Determine the (X, Y) coordinate at the center of the cell enclosing the given text.  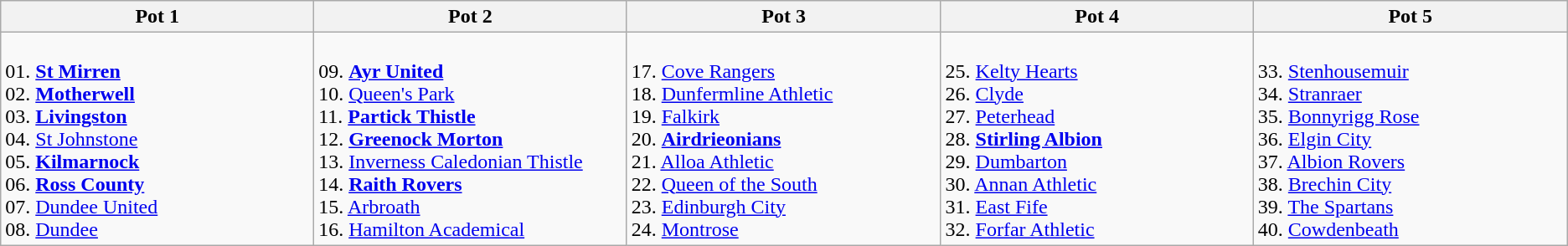
Pot 4 (1097, 17)
17. Cove Rangers 18. Dunfermline Athletic 19. Falkirk 20. Airdrieonians 21. Alloa Athletic 22. Queen of the South 23. Edinburgh City 24. Montrose (784, 139)
25. Kelty Hearts 26. Clyde 27. Peterhead 28. Stirling Albion 29. Dumbarton 30. Annan Athletic 31. East Fife 32. Forfar Athletic (1097, 139)
Pot 2 (471, 17)
Pot 5 (1411, 17)
33. Stenhousemuir 34. Stranraer 35. Bonnyrigg Rose 36. Elgin City 37. Albion Rovers 38. Brechin City 39. The Spartans 40. Cowdenbeath (1411, 139)
Pot 1 (157, 17)
Pot 3 (784, 17)
01. St Mirren 02. Motherwell 03. Livingston 04. St Johnstone 05. Kilmarnock 06. Ross County 07. Dundee United 08. Dundee (157, 139)
